Identify which cell holds the provided text, then report its [X, Y] central coordinate. 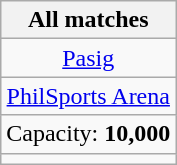
PhilSports Arena [88, 96]
Capacity: 10,000 [88, 134]
Pasig [88, 58]
All matches [88, 20]
